Detect which cell encompasses the target text, then output its (X, Y) center coordinate. 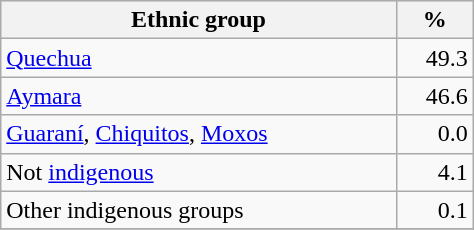
4.1 (434, 172)
Ethnic group (198, 20)
46.6 (434, 96)
0.1 (434, 210)
Not indigenous (198, 172)
Aymara (198, 96)
Guaraní, Chiquitos, Moxos (198, 134)
% (434, 20)
0.0 (434, 134)
49.3 (434, 58)
Quechua (198, 58)
Other indigenous groups (198, 210)
